Provide the (x, y) coordinate of the cell's center where the given text is located.  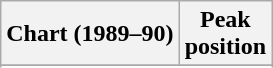
Chart (1989–90) (90, 34)
Peakposition (225, 34)
